Extract the [x, y] coordinate from the center of the cell holding the provided text.  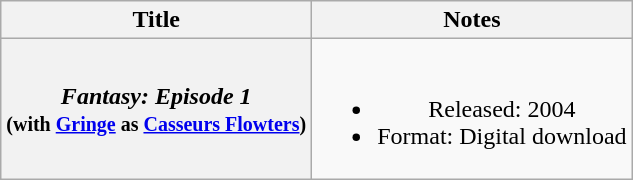
Title [156, 20]
Fantasy: Episode 1(with Gringe as Casseurs Flowters) [156, 109]
Released: 2004Format: Digital download [472, 109]
Notes [472, 20]
